Return the (X, Y) coordinate for the center point of the cell that contains the specified text.  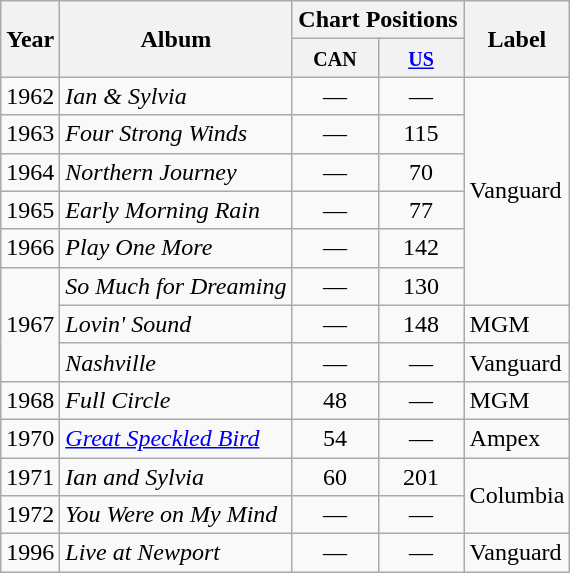
142 (421, 248)
Early Morning Rain (176, 210)
Four Strong Winds (176, 134)
Great Speckled Bird (176, 438)
Live at Newport (176, 553)
Full Circle (176, 400)
US (421, 58)
1966 (30, 248)
1964 (30, 172)
So Much for Dreaming (176, 286)
1963 (30, 134)
1967 (30, 324)
Ampex (517, 438)
Ian & Sylvia (176, 96)
Chart Positions (378, 20)
You Were on My Mind (176, 515)
1962 (30, 96)
148 (421, 324)
70 (421, 172)
48 (335, 400)
130 (421, 286)
Northern Journey (176, 172)
201 (421, 477)
Year (30, 39)
77 (421, 210)
1965 (30, 210)
Album (176, 39)
1970 (30, 438)
1996 (30, 553)
1972 (30, 515)
54 (335, 438)
Label (517, 39)
CAN (335, 58)
1968 (30, 400)
Lovin' Sound (176, 324)
Nashville (176, 362)
60 (335, 477)
Play One More (176, 248)
115 (421, 134)
Columbia (517, 496)
1971 (30, 477)
Ian and Sylvia (176, 477)
